Return [x, y] of the center of cell containing provided text 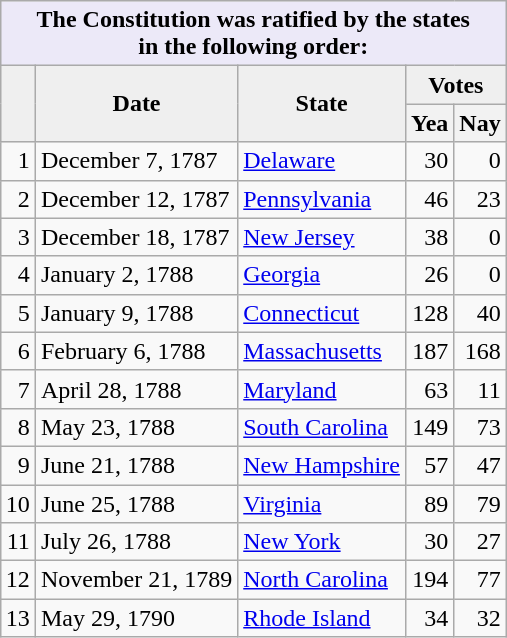
26 [429, 275]
November 21, 1789 [136, 580]
40 [480, 313]
June 21, 1788 [136, 465]
Pennsylvania [322, 199]
46 [429, 199]
North Carolina [322, 580]
168 [480, 351]
Date [136, 104]
May 23, 1788 [136, 427]
13 [18, 618]
December 12, 1787 [136, 199]
Rhode Island [322, 618]
New Hampshire [322, 465]
5 [18, 313]
February 6, 1788 [136, 351]
Georgia [322, 275]
May 29, 1790 [136, 618]
Yea [429, 123]
December 7, 1787 [136, 161]
State [322, 104]
79 [480, 503]
3 [18, 237]
77 [480, 580]
9 [18, 465]
January 9, 1788 [136, 313]
Massachusetts [322, 351]
December 18, 1787 [136, 237]
187 [429, 351]
12 [18, 580]
128 [429, 313]
April 28, 1788 [136, 389]
7 [18, 389]
89 [429, 503]
Connecticut [322, 313]
New York [322, 542]
June 25, 1788 [136, 503]
10 [18, 503]
Votes [456, 85]
34 [429, 618]
23 [480, 199]
Nay [480, 123]
57 [429, 465]
194 [429, 580]
New Jersey [322, 237]
The Constitution was ratified by the statesin the following order: [253, 34]
47 [480, 465]
8 [18, 427]
149 [429, 427]
73 [480, 427]
27 [480, 542]
Virginia [322, 503]
38 [429, 237]
4 [18, 275]
January 2, 1788 [136, 275]
South Carolina [322, 427]
32 [480, 618]
Delaware [322, 161]
2 [18, 199]
Maryland [322, 389]
1 [18, 161]
63 [429, 389]
July 26, 1788 [136, 542]
6 [18, 351]
